Pinpoint the cell where the given text exists, returning its (X, Y) midpoint coordinate. 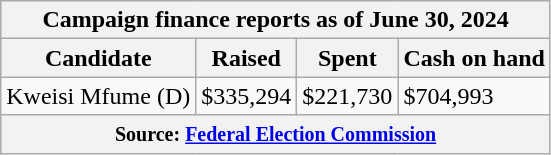
Source: Federal Election Commission (276, 134)
Campaign finance reports as of June 30, 2024 (276, 20)
$221,730 (348, 96)
$704,993 (474, 96)
Cash on hand (474, 58)
Spent (348, 58)
Candidate (98, 58)
Raised (246, 58)
$335,294 (246, 96)
Kweisi Mfume (D) (98, 96)
